Determine the [x, y] coordinate at the center of the cell enclosing the given text.  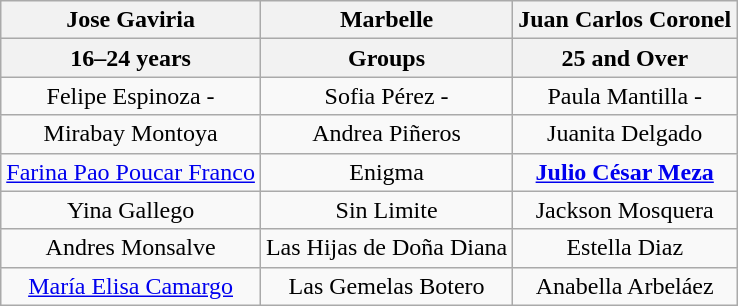
Jackson Mosquera [625, 210]
Andrea Piñeros [386, 134]
Paula Mantilla - [625, 96]
Jose Gaviria [131, 20]
Sin Limite [386, 210]
María Elisa Camargo [131, 286]
16–24 years [131, 58]
Enigma [386, 172]
Marbelle [386, 20]
Groups [386, 58]
Las Hijas de Doña Diana [386, 248]
Felipe Espinoza - [131, 96]
Yina Gallego [131, 210]
Las Gemelas Botero [386, 286]
Estella Diaz [625, 248]
Andres Monsalve [131, 248]
Julio César Meza [625, 172]
25 and Over [625, 58]
Farina Pao Poucar Franco [131, 172]
Anabella Arbeláez [625, 286]
Mirabay Montoya [131, 134]
Juanita Delgado [625, 134]
Juan Carlos Coronel [625, 20]
Sofia Pérez - [386, 96]
